Pinpoint the cell where the given text exists, returning its [X, Y] midpoint coordinate. 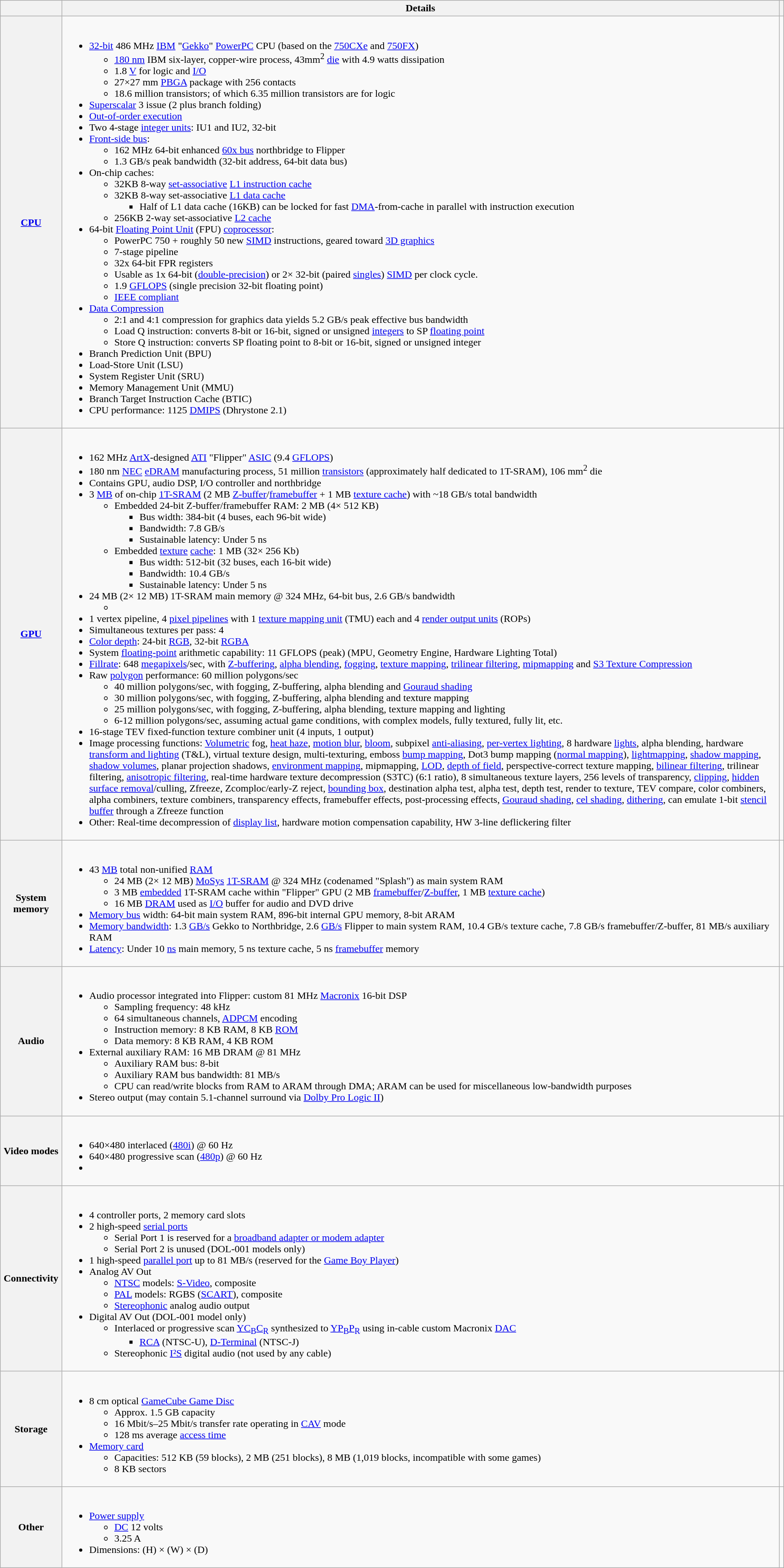
Video modes [31, 1151]
Connectivity [31, 1278]
Details [420, 8]
640×480 interlaced (480i) @ 60 Hz640×480 progressive scan (480p) @ 60 Hz [420, 1151]
Other [31, 1527]
System memory [31, 903]
Audio [31, 1041]
Storage [31, 1429]
CPU [31, 222]
GPU [31, 634]
Power supplyDC 12 volts3.25 ADimensions: (H) × (W) × (D) [420, 1527]
